Output the (x, y) coordinate of the center of the cell containing the given text.  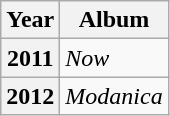
2011 (30, 58)
Album (114, 20)
Now (114, 58)
Modanica (114, 96)
2012 (30, 96)
Year (30, 20)
